Identify which cell holds the provided text, then report its (X, Y) central coordinate. 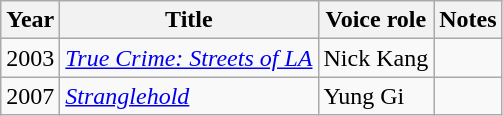
Nick Kang (376, 58)
Stranglehold (189, 96)
Voice role (376, 20)
Title (189, 20)
2003 (30, 58)
Yung Gi (376, 96)
Notes (468, 20)
True Crime: Streets of LA (189, 58)
Year (30, 20)
2007 (30, 96)
